For the text-containing cell, return its midpoint in [X, Y] coordinate format. 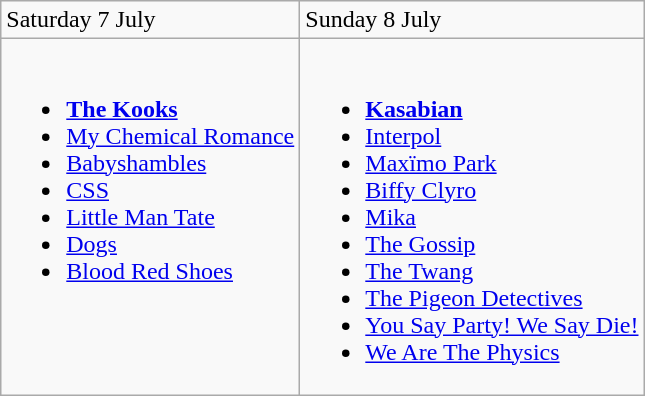
Sunday 8 July [472, 20]
Saturday 7 July [150, 20]
KasabianInterpolMaxïmo ParkBiffy ClyroMikaThe GossipThe TwangThe Pigeon DetectivesYou Say Party! We Say Die!We Are The Physics [472, 217]
The KooksMy Chemical RomanceBabyshamblesCSSLittle Man TateDogsBlood Red Shoes [150, 217]
